Return (X, Y) of the center of cell containing provided text 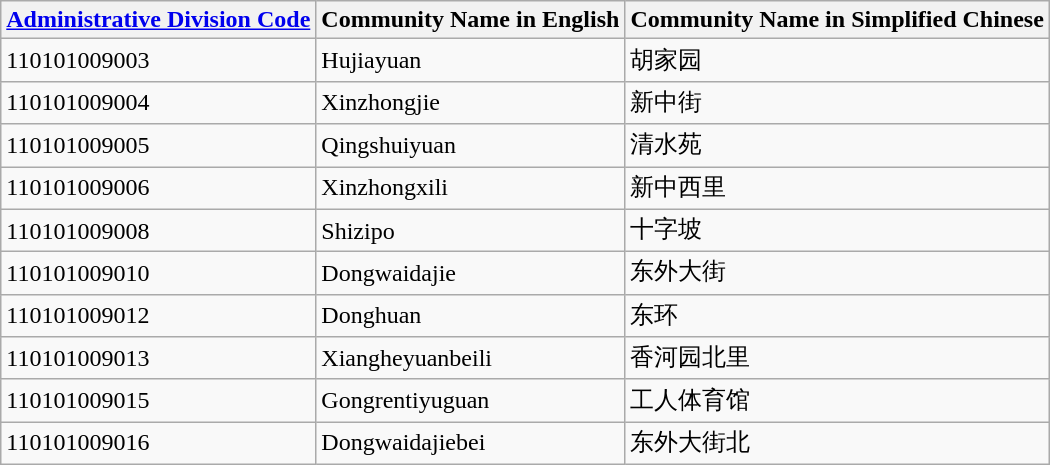
Xiangheyuanbeili (470, 358)
Xinzhongjie (470, 102)
110101009015 (158, 400)
110101009006 (158, 188)
东环 (837, 316)
110101009012 (158, 316)
工人体育馆 (837, 400)
Xinzhongxili (470, 188)
香河园北里 (837, 358)
Dongwaidajiebei (470, 444)
Donghuan (470, 316)
新中西里 (837, 188)
Qingshuiyuan (470, 146)
110101009013 (158, 358)
新中街 (837, 102)
Hujiayuan (470, 60)
十字坡 (837, 230)
Administrative Division Code (158, 20)
Dongwaidajie (470, 274)
东外大街 (837, 274)
110101009003 (158, 60)
110101009008 (158, 230)
东外大街北 (837, 444)
胡家园 (837, 60)
Community Name in English (470, 20)
Shizipo (470, 230)
110101009016 (158, 444)
清水苑 (837, 146)
Community Name in Simplified Chinese (837, 20)
110101009004 (158, 102)
Gongrentiyuguan (470, 400)
110101009010 (158, 274)
110101009005 (158, 146)
